Output the (X, Y) coordinate of the center of the cell containing the given text.  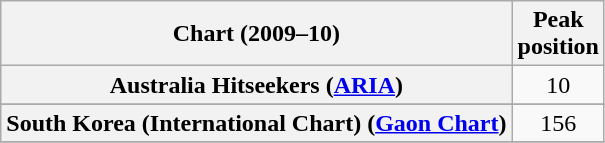
Peak position (558, 34)
Chart (2009–10) (256, 34)
156 (558, 123)
Australia Hitseekers (ARIA) (256, 85)
10 (558, 85)
South Korea (International Chart) (Gaon Chart) (256, 123)
